Return [X, Y] of the center of cell containing provided text 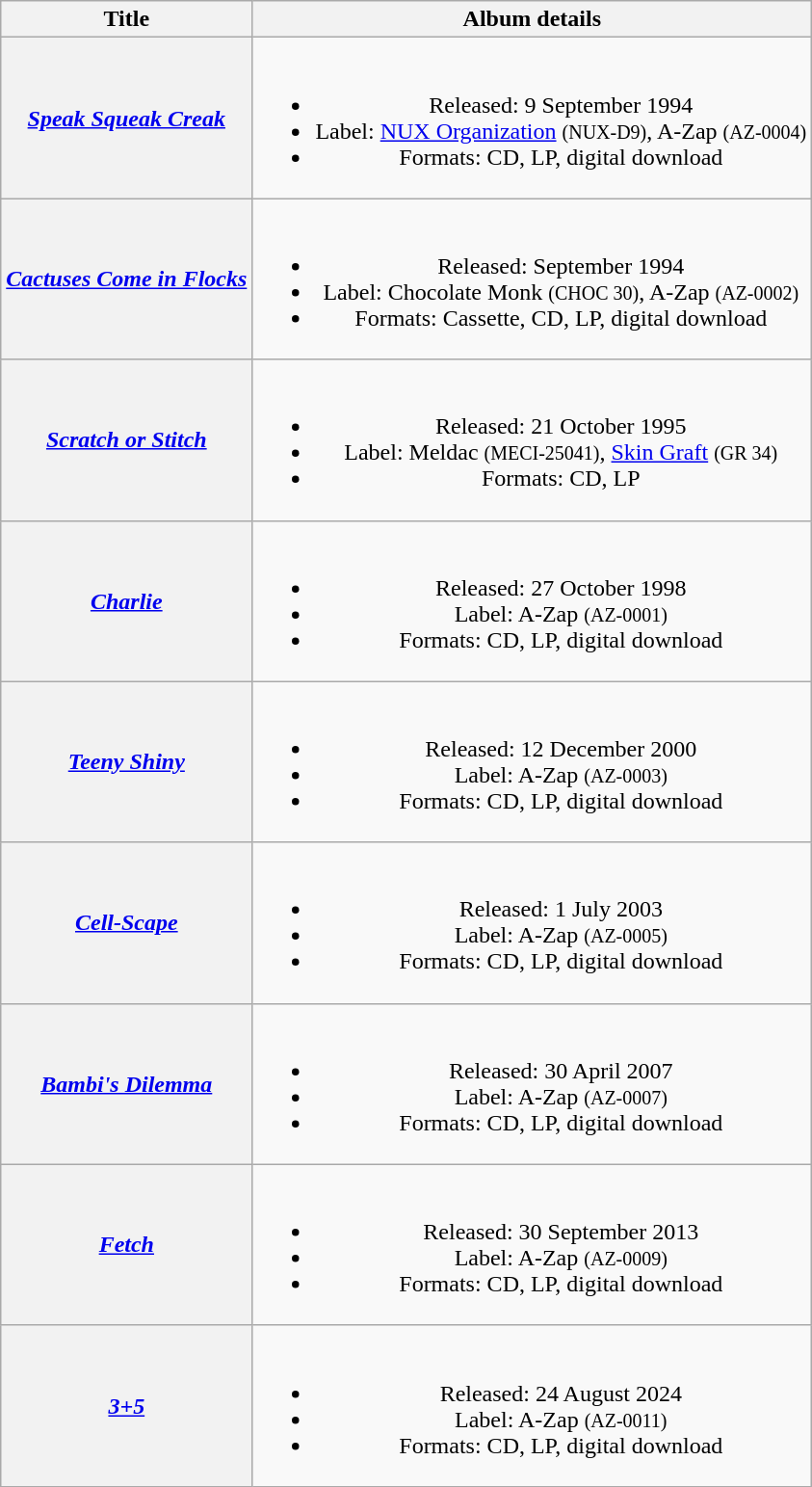
Released: 30 April 2007Label: A-Zap (AZ-0007)Formats: CD, LP, digital download [532, 1083]
Released: September 1994Label: Chocolate Monk (CHOC 30), A-Zap (AZ-0002)Formats: Cassette, CD, LP, digital download [532, 279]
Bambi's Dilemma [127, 1083]
Charlie [127, 601]
Released: 9 September 1994Label: NUX Organization (NUX-D9), A-Zap (AZ-0004)Formats: CD, LP, digital download [532, 118]
Released: 1 July 2003Label: A-Zap (AZ-0005)Formats: CD, LP, digital download [532, 923]
3+5 [127, 1405]
Fetch [127, 1245]
Released: 21 October 1995Label: Meldac (MECI-25041), Skin Graft (GR 34)Formats: CD, LP [532, 439]
Released: 24 August 2024Label: A-Zap (AZ-0011)Formats: CD, LP, digital download [532, 1405]
Speak Squeak Creak [127, 118]
Scratch or Stitch [127, 439]
Released: 27 October 1998Label: A-Zap (AZ-0001)Formats: CD, LP, digital download [532, 601]
Album details [532, 19]
Cell-Scape [127, 923]
Cactuses Come in Flocks [127, 279]
Released: 30 September 2013Label: A-Zap (AZ-0009)Formats: CD, LP, digital download [532, 1245]
Title [127, 19]
Released: 12 December 2000Label: A-Zap (AZ-0003)Formats: CD, LP, digital download [532, 761]
Teeny Shiny [127, 761]
